From the cell containing the given text, extract its center point as (x, y) coordinate. 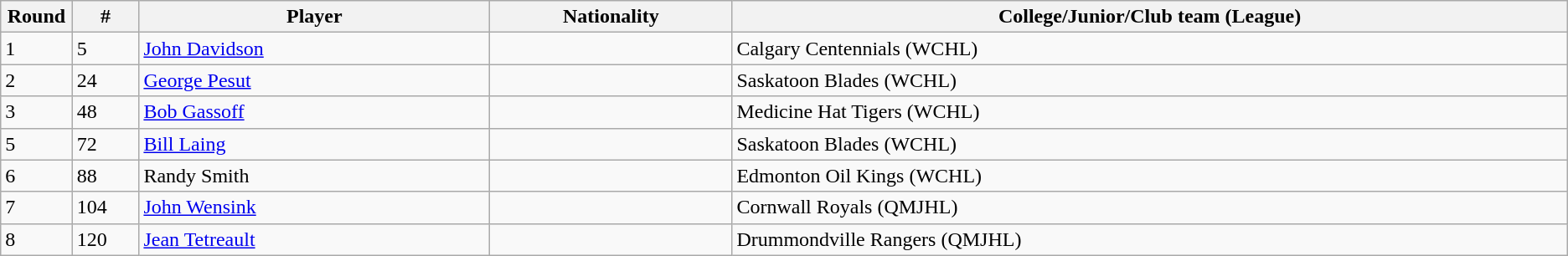
8 (37, 239)
2 (37, 80)
Bill Laing (315, 144)
Drummondville Rangers (QMJHL) (1149, 239)
Player (315, 17)
88 (106, 176)
1 (37, 49)
Edmonton Oil Kings (WCHL) (1149, 176)
3 (37, 112)
# (106, 17)
College/Junior/Club team (League) (1149, 17)
John Wensink (315, 207)
24 (106, 80)
George Pesut (315, 80)
Calgary Centennials (WCHL) (1149, 49)
Medicine Hat Tigers (WCHL) (1149, 112)
7 (37, 207)
104 (106, 207)
Randy Smith (315, 176)
120 (106, 239)
Jean Tetreault (315, 239)
Bob Gassoff (315, 112)
6 (37, 176)
John Davidson (315, 49)
Round (37, 17)
72 (106, 144)
Nationality (611, 17)
Cornwall Royals (QMJHL) (1149, 207)
48 (106, 112)
